Find where the given text appears and provide that cell's center as [X, Y] coordinate. 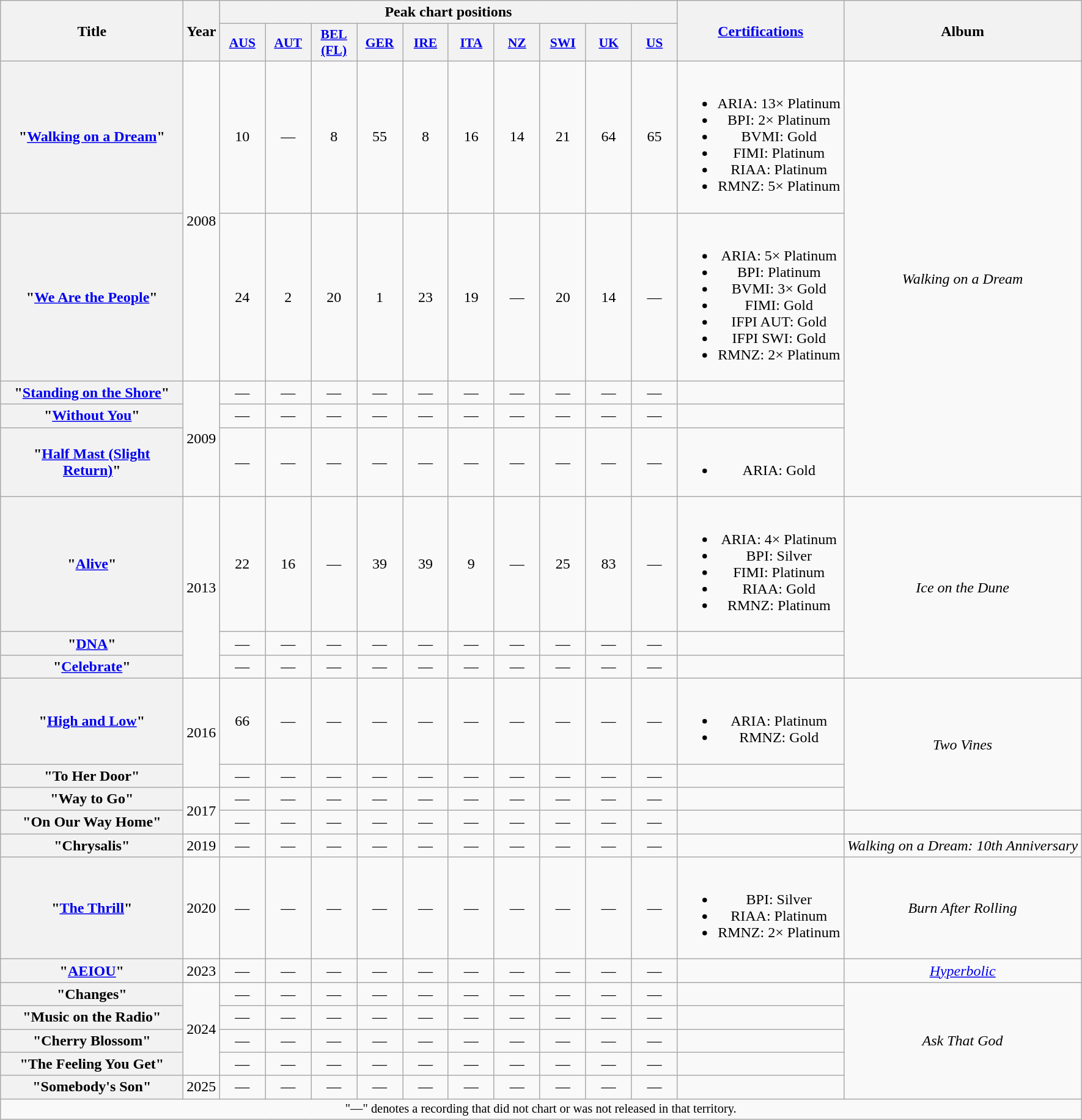
2008 [202, 221]
AUS [242, 43]
Album [963, 31]
"The Thrill" [92, 908]
Ask That God [963, 1041]
Burn After Rolling [963, 908]
2020 [202, 908]
24 [242, 297]
2009 [202, 439]
2025 [202, 1087]
"We Are the People" [92, 297]
64 [609, 137]
Two Vines [963, 744]
ARIA: Gold [760, 462]
83 [609, 564]
Hyperbolic [963, 971]
BEL(FL) [334, 43]
21 [562, 137]
"Music on the Radio" [92, 1017]
2019 [202, 846]
UK [609, 43]
"DNA" [92, 643]
Walking on a Dream [963, 279]
ITA [471, 43]
Ice on the Dune [963, 587]
65 [654, 137]
"Without You" [92, 416]
BPI: SilverRIAA: PlatinumRMNZ: 2× Platinum [760, 908]
US [654, 43]
2016 [202, 732]
"Cherry Blossom" [92, 1041]
9 [471, 564]
1 [380, 297]
2 [289, 297]
IRE [425, 43]
"Walking on a Dream" [92, 137]
23 [425, 297]
10 [242, 137]
"Celebrate" [92, 666]
ARIA: 4× PlatinumBPI: SilverFIMI: PlatinumRIAA: GoldRMNZ: Platinum [760, 564]
Certifications [760, 31]
"Half Mast (Slight Return)" [92, 462]
2024 [202, 1029]
22 [242, 564]
"AEIOU" [92, 971]
"Chrysalis" [92, 846]
25 [562, 564]
"Standing on the Shore" [92, 392]
2023 [202, 971]
"On Our Way Home" [92, 822]
ARIA: 13× PlatinumBPI: 2× PlatinumBVMI: GoldFIMI: PlatinumRIAA: PlatinumRMNZ: 5× Platinum [760, 137]
"—" denotes a recording that did not chart or was not released in that territory. [541, 1109]
Year [202, 31]
55 [380, 137]
"The Feeling You Get" [92, 1064]
2017 [202, 811]
"High and Low" [92, 721]
SWI [562, 43]
Peak chart positions [449, 12]
AUT [289, 43]
ARIA: 5× PlatinumBPI: PlatinumBVMI: 3× GoldFIMI: GoldIFPI AUT: GoldIFPI SWI: GoldRMNZ: 2× Platinum [760, 297]
"Way to Go" [92, 799]
"Alive" [92, 564]
GER [380, 43]
Walking on a Dream: 10th Anniversary [963, 846]
"Changes" [92, 994]
"To Her Door" [92, 776]
Title [92, 31]
2013 [202, 587]
"Somebody's Son" [92, 1087]
ARIA: PlatinumRMNZ: Gold [760, 721]
19 [471, 297]
66 [242, 721]
NZ [517, 43]
